Provide the (X, Y) coordinate of the cell's center where the given text is located.  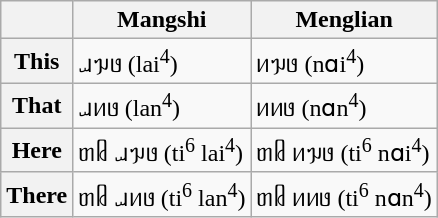
Here (37, 150)
ᥘᥢᥳ (lan4) (162, 106)
There (37, 194)
ᥘᥭᥳ (lai4) (162, 62)
That (37, 106)
This (37, 62)
ᥢᥭᥳ (nɑi4) (344, 62)
ᥖᥤ ᥘᥭᥳ (ti6 lai4) (162, 150)
Mangshi (162, 20)
ᥖᥤ ᥘᥢᥳ (ti6 lan4) (162, 194)
ᥢᥢᥳ (nɑn4) (344, 106)
ᥖᥤ ᥢᥢᥳ (ti6 nɑn4) (344, 194)
Menglian (344, 20)
ᥖᥤ ᥢᥭᥳ (ti6 nɑi4) (344, 150)
